Determine the (X, Y) coordinate at the center of the cell enclosing the given text.  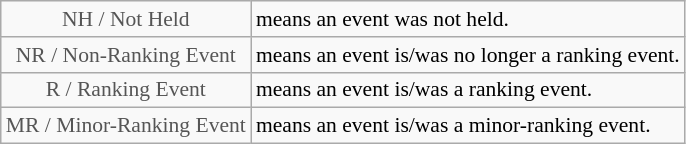
means an event was not held. (468, 19)
NR / Non-Ranking Event (126, 55)
R / Ranking Event (126, 90)
means an event is/was a ranking event. (468, 90)
means an event is/was a minor-ranking event. (468, 126)
NH / Not Held (126, 19)
MR / Minor-Ranking Event (126, 126)
means an event is/was no longer a ranking event. (468, 55)
